Identify which cell holds the provided text, then report its (X, Y) central coordinate. 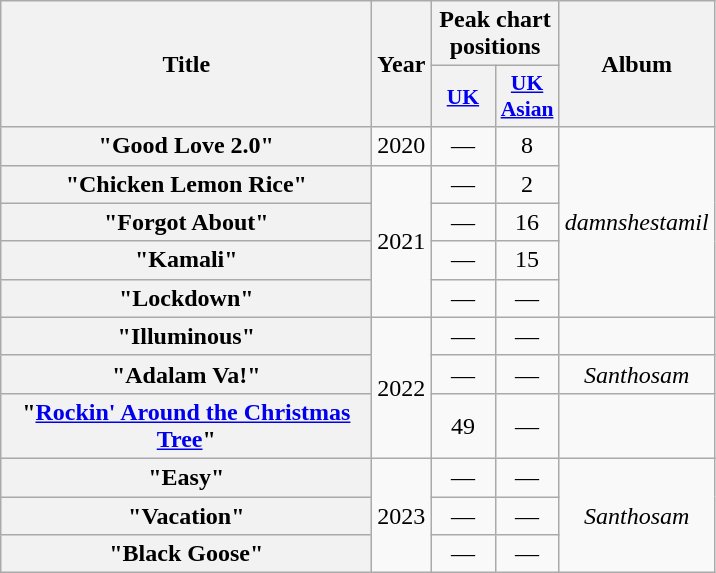
"Easy" (186, 477)
Album (636, 64)
16 (527, 222)
Year (402, 64)
"Adalam Va!" (186, 374)
2021 (402, 241)
"Rockin' Around the Christmas Tree" (186, 426)
"Forgot About" (186, 222)
"Vacation" (186, 515)
2 (527, 184)
"Illuminous" (186, 336)
damnshestamil (636, 222)
2022 (402, 388)
"Lockdown" (186, 298)
"Kamali" (186, 260)
Peak chart positions (495, 34)
2023 (402, 515)
2020 (402, 146)
"Good Love 2.0" (186, 146)
"Chicken Lemon Rice" (186, 184)
8 (527, 146)
15 (527, 260)
"Black Goose" (186, 554)
UKAsian (527, 96)
UK (463, 96)
Title (186, 64)
49 (463, 426)
